Identify which cell holds the provided text, then report its [X, Y] central coordinate. 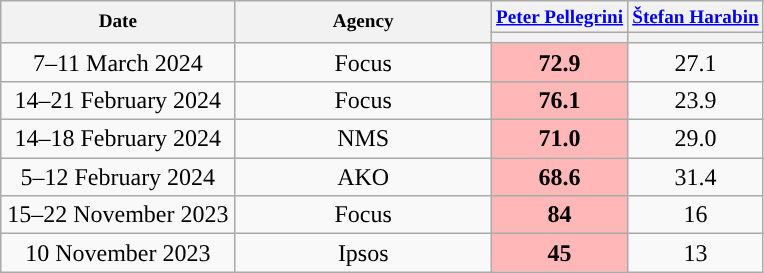
68.6 [560, 177]
72.9 [560, 62]
76.1 [560, 101]
14–18 February 2024 [118, 139]
31.4 [696, 177]
84 [560, 215]
23.9 [696, 101]
71.0 [560, 139]
14–21 February 2024 [118, 101]
29.0 [696, 139]
45 [560, 253]
AKO [364, 177]
NMS [364, 139]
13 [696, 253]
10 November 2023 [118, 253]
Peter Pellegrini [560, 17]
Agency [364, 22]
Štefan Harabin [696, 17]
15–22 November 2023 [118, 215]
5–12 February 2024 [118, 177]
Ipsos [364, 253]
Date [118, 22]
27.1 [696, 62]
16 [696, 215]
7–11 March 2024 [118, 62]
